Determine the (x, y) coordinate at the center of the cell enclosing the given text.  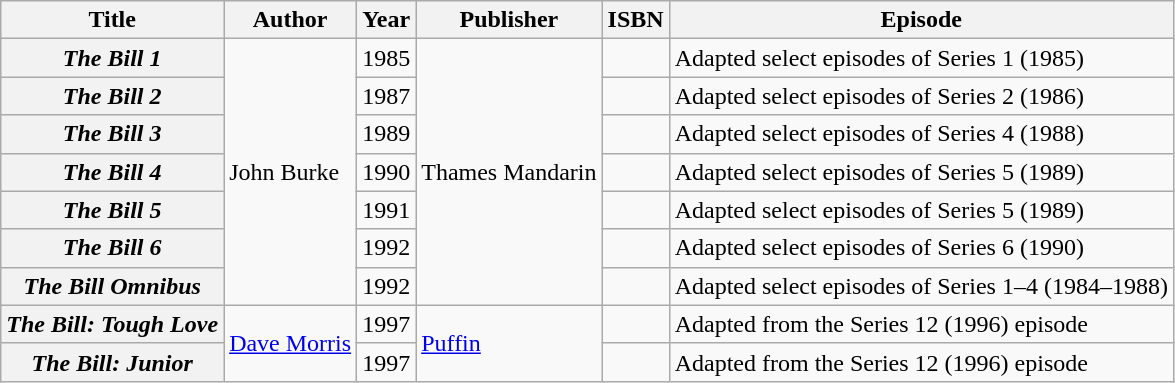
Adapted select episodes of Series 1 (1985) (921, 58)
The Bill 6 (112, 248)
Puffin (509, 343)
The Bill Omnibus (112, 286)
Adapted select episodes of Series 2 (1986) (921, 96)
The Bill: Tough Love (112, 324)
1990 (386, 172)
Episode (921, 20)
Publisher (509, 20)
1985 (386, 58)
The Bill 4 (112, 172)
The Bill 5 (112, 210)
Author (290, 20)
The Bill: Junior (112, 362)
Adapted select episodes of Series 4 (1988) (921, 134)
The Bill 3 (112, 134)
The Bill 2 (112, 96)
The Bill 1 (112, 58)
1991 (386, 210)
1989 (386, 134)
Adapted select episodes of Series 1–4 (1984–1988) (921, 286)
John Burke (290, 172)
ISBN (636, 20)
Thames Mandarin (509, 172)
1987 (386, 96)
Adapted select episodes of Series 6 (1990) (921, 248)
Year (386, 20)
Title (112, 20)
Dave Morris (290, 343)
